Locate the cell with the specified text and output its [x, y] center coordinate. 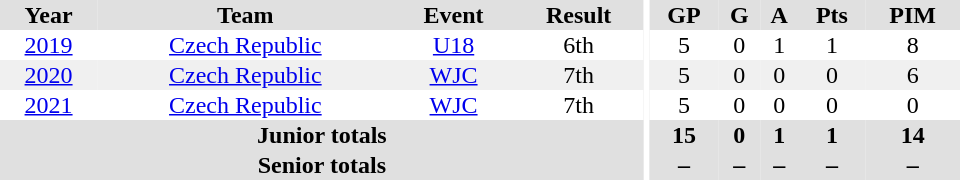
Event [454, 15]
6 [912, 75]
Result [579, 15]
6th [579, 45]
A [780, 15]
Senior totals [322, 165]
2021 [48, 105]
15 [684, 135]
2020 [48, 75]
GP [684, 15]
Pts [832, 15]
2019 [48, 45]
G [740, 15]
Year [48, 15]
PIM [912, 15]
Team [245, 15]
14 [912, 135]
Junior totals [322, 135]
8 [912, 45]
U18 [454, 45]
